Determine the (X, Y) coordinate at the center of the cell enclosing the given text.  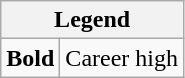
Career high (122, 58)
Bold (30, 58)
Legend (92, 20)
